Return (x, y) of the center of cell containing provided text 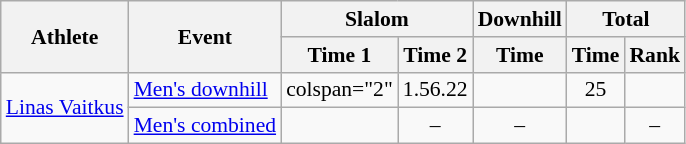
Linas Vaitkus (65, 108)
25 (596, 90)
Slalom (377, 19)
Event (206, 36)
Athlete (65, 36)
Rank (654, 55)
colspan="2" (340, 90)
Men's combined (206, 126)
Total (626, 19)
Downhill (520, 19)
Time 1 (340, 55)
Time 2 (436, 55)
1.56.22 (436, 90)
Men's downhill (206, 90)
